Capture the cell that displays the provided text and extract its [x, y] central coordinate. 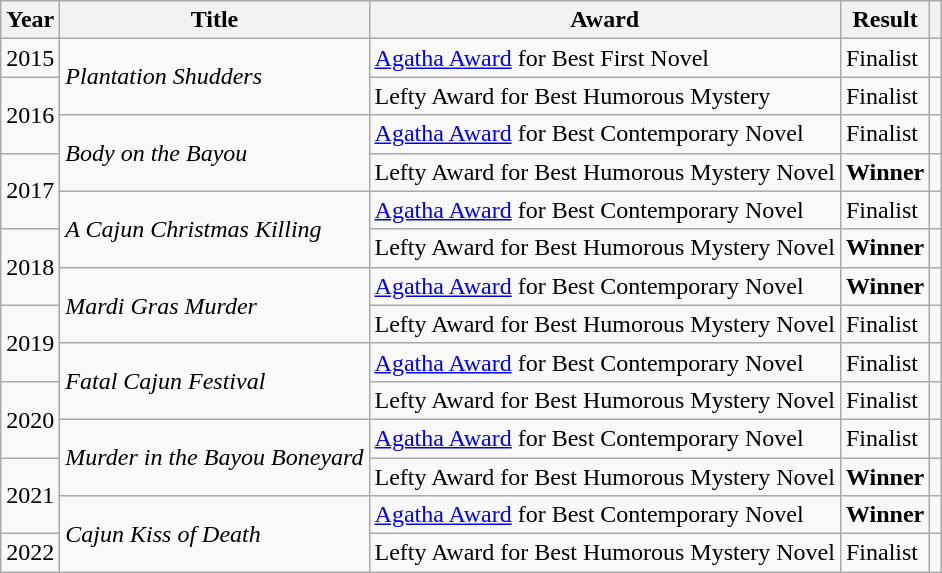
Lefty Award for Best Humorous Mystery [604, 96]
2021 [30, 496]
A Cajun Christmas Killing [214, 229]
Body on the Bayou [214, 153]
Award [604, 20]
Title [214, 20]
2019 [30, 343]
Murder in the Bayou Boneyard [214, 457]
2018 [30, 267]
Result [884, 20]
Mardi Gras Murder [214, 305]
2022 [30, 553]
Cajun Kiss of Death [214, 534]
2020 [30, 419]
Fatal Cajun Festival [214, 381]
Year [30, 20]
2015 [30, 58]
Plantation Shudders [214, 77]
2016 [30, 115]
2017 [30, 191]
Agatha Award for Best First Novel [604, 58]
